Determine the (X, Y) coordinate at the center of the cell enclosing the given text.  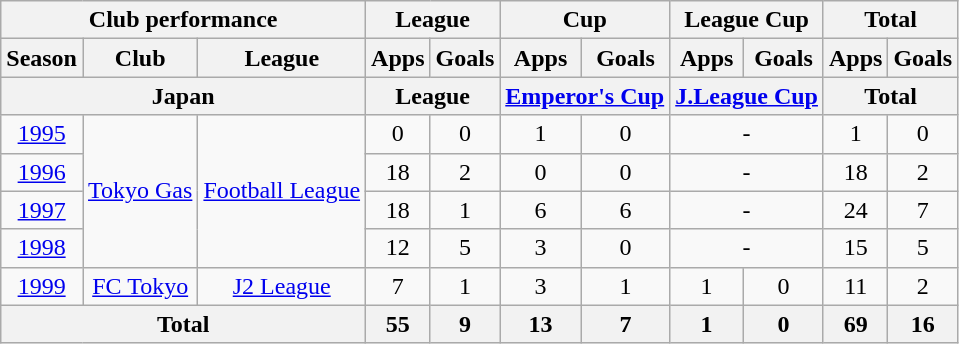
1995 (42, 134)
Club (140, 58)
FC Tokyo (140, 286)
16 (923, 324)
Football League (282, 191)
Season (42, 58)
Cup (585, 20)
Tokyo Gas (140, 191)
1999 (42, 286)
55 (398, 324)
Japan (184, 96)
J.League Cup (747, 96)
League Cup (747, 20)
J2 League (282, 286)
Emperor's Cup (585, 96)
11 (855, 286)
15 (855, 248)
13 (541, 324)
1996 (42, 172)
9 (465, 324)
69 (855, 324)
Club performance (184, 20)
24 (855, 210)
1998 (42, 248)
12 (398, 248)
1997 (42, 210)
